Detect which cell encompasses the target text, then output its (X, Y) center coordinate. 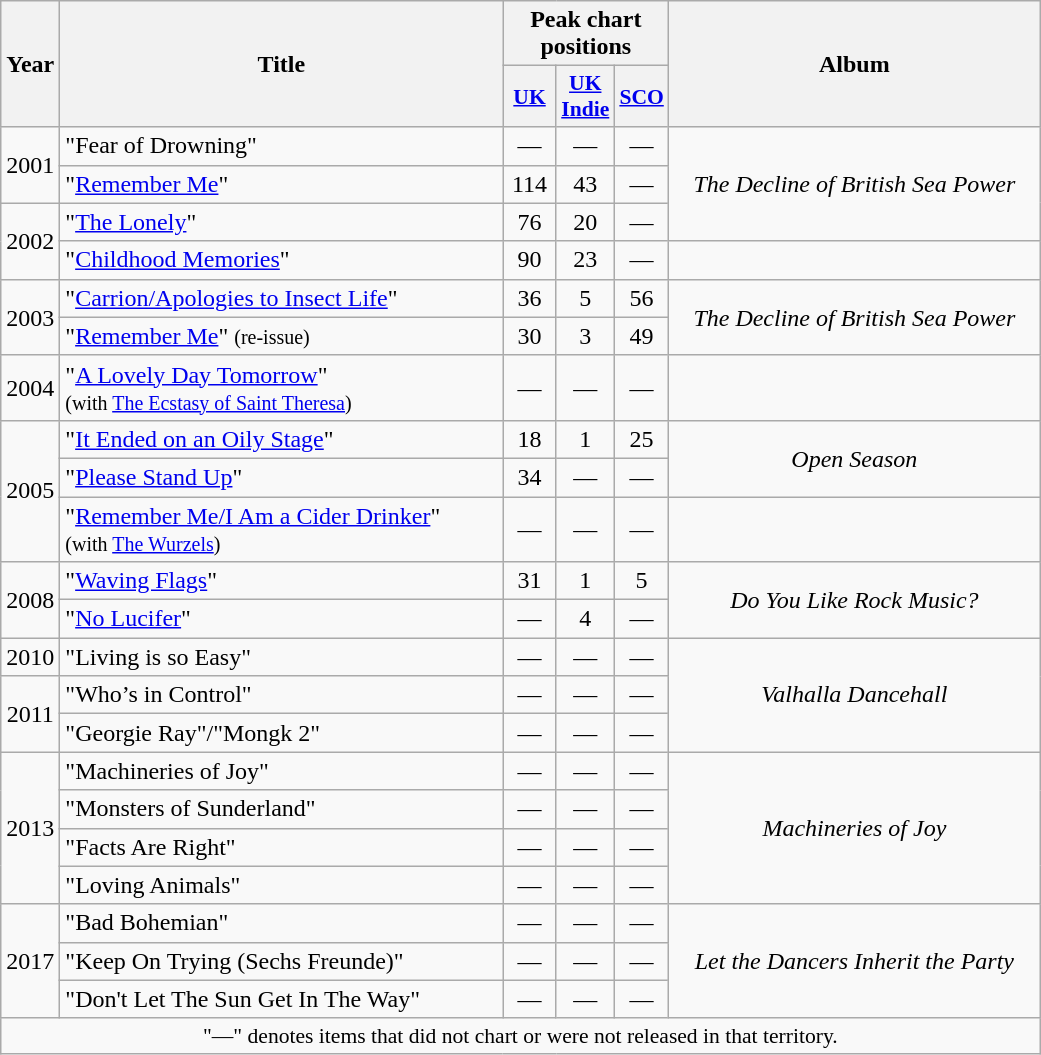
30 (530, 336)
"Georgie Ray"/"Mongk 2" (282, 733)
2005 (30, 490)
34 (530, 477)
2008 (30, 600)
49 (642, 336)
Year (30, 64)
76 (530, 222)
114 (530, 184)
"Remember Me/I Am a Cider Drinker" (with The Wurzels) (282, 528)
"Carrion/Apologies to Insect Life" (282, 298)
36 (530, 298)
"—" denotes items that did not chart or were not released in that territory. (520, 1036)
56 (642, 298)
"It Ended on an Oily Stage" (282, 439)
Album (854, 64)
2003 (30, 317)
"Who’s in Control" (282, 695)
Let the Dancers Inherit the Party (854, 961)
"Remember Me" (re-issue) (282, 336)
"Monsters of Sunderland" (282, 809)
"The Lonely" (282, 222)
43 (585, 184)
"Please Stand Up" (282, 477)
"A Lovely Day Tomorrow" (with The Ecstasy of Saint Theresa) (282, 388)
90 (530, 260)
4 (585, 619)
2017 (30, 961)
3 (585, 336)
Do You Like Rock Music? (854, 600)
"No Lucifer" (282, 619)
"Waving Flags" (282, 581)
UKIndie (585, 96)
25 (642, 439)
Machineries of Joy (854, 828)
UK (530, 96)
Title (282, 64)
18 (530, 439)
"Living is so Easy" (282, 657)
"Fear of Drowning" (282, 146)
2002 (30, 241)
Open Season (854, 458)
31 (530, 581)
23 (585, 260)
"Childhood Memories" (282, 260)
2011 (30, 714)
"Facts Are Right" (282, 847)
20 (585, 222)
Valhalla Dancehall (854, 695)
"Remember Me" (282, 184)
SCO (642, 96)
2013 (30, 828)
"Machineries of Joy" (282, 771)
"Bad Bohemian" (282, 923)
"Loving Animals" (282, 885)
"Don't Let The Sun Get In The Way" (282, 999)
Peak chart positions (586, 34)
2004 (30, 388)
2010 (30, 657)
2001 (30, 165)
"Keep On Trying (Sechs Freunde)" (282, 961)
